Search for the cell housing the specified text and yield its [X, Y] center coordinate. 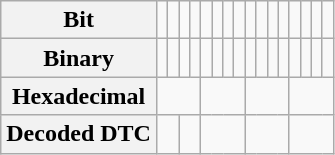
Decoded DTC [79, 134]
Bit [79, 20]
Hexadecimal [79, 96]
Binary [79, 58]
